From the cell containing the given text, extract its center point as [x, y] coordinate. 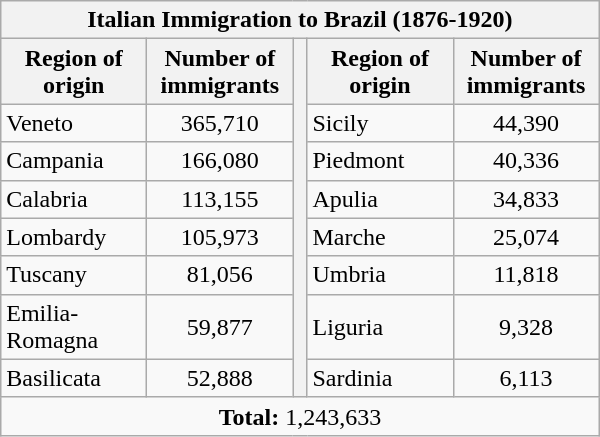
40,336 [526, 161]
113,155 [220, 199]
105,973 [220, 237]
Marche [380, 237]
Basilicata [74, 378]
Apulia [380, 199]
Lombardy [74, 237]
34,833 [526, 199]
25,074 [526, 237]
6,113 [526, 378]
52,888 [220, 378]
81,056 [220, 275]
Campania [74, 161]
44,390 [526, 123]
59,877 [220, 326]
Tuscany [74, 275]
Calabria [74, 199]
365,710 [220, 123]
Emilia-Romagna [74, 326]
Umbria [380, 275]
Italian Immigration to Brazil (1876-1920) [300, 20]
Piedmont [380, 161]
Veneto [74, 123]
166,080 [220, 161]
Sardinia [380, 378]
Total: 1,243,633 [300, 416]
11,818 [526, 275]
Sicily [380, 123]
Liguria [380, 326]
9,328 [526, 326]
